Locate the cell with the specified text and output its (X, Y) center coordinate. 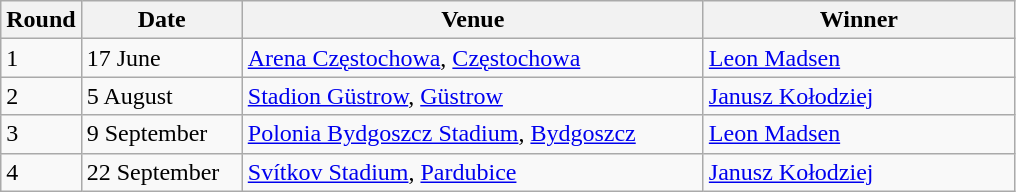
22 September (162, 172)
5 August (162, 96)
4 (41, 172)
1 (41, 58)
2 (41, 96)
Date (162, 20)
Round (41, 20)
3 (41, 134)
Winner (858, 20)
Svítkov Stadium, Pardubice (472, 172)
Arena Częstochowa, Częstochowa (472, 58)
17 June (162, 58)
Stadion Güstrow, Güstrow (472, 96)
Polonia Bydgoszcz Stadium, Bydgoszcz (472, 134)
9 September (162, 134)
Venue (472, 20)
